For the text-containing cell, return its midpoint in [X, Y] coordinate format. 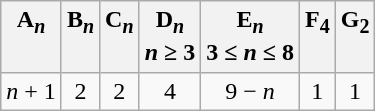
9 − n [250, 91]
En3 ≤ n ≤ 8 [250, 36]
4 [170, 91]
F4 [317, 36]
An [32, 36]
G2 [355, 36]
Bn [80, 36]
n + 1 [32, 91]
Dnn ≥ 3 [170, 36]
Cn [120, 36]
